From the cell containing the given text, extract its center point as (x, y) coordinate. 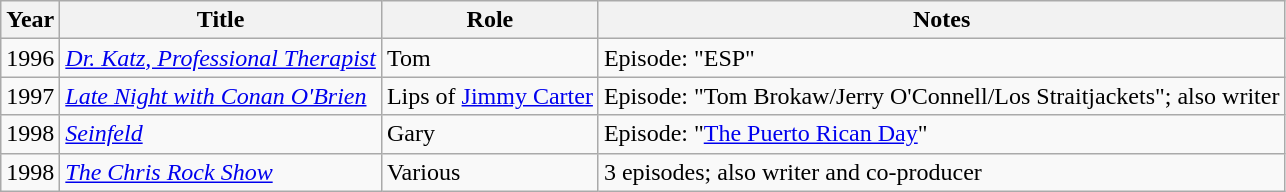
Episode: "Tom Brokaw/Jerry O'Connell/Los Straitjackets"; also writer (942, 96)
Episode: "ESP" (942, 58)
1996 (30, 58)
Tom (490, 58)
Year (30, 20)
Title (221, 20)
Various (490, 172)
Seinfeld (221, 134)
Late Night with Conan O'Brien (221, 96)
Dr. Katz, Professional Therapist (221, 58)
Lips of Jimmy Carter (490, 96)
Gary (490, 134)
Episode: "The Puerto Rican Day" (942, 134)
Notes (942, 20)
3 episodes; also writer and co-producer (942, 172)
The Chris Rock Show (221, 172)
Role (490, 20)
1997 (30, 96)
